Pinpoint the cell where the given text exists, returning its (X, Y) midpoint coordinate. 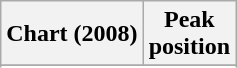
Peakposition (189, 34)
Chart (2008) (72, 34)
